Find where the given text appears and provide that cell's center as [X, Y] coordinate. 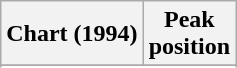
Chart (1994) [72, 34]
Peakposition [189, 34]
